Capture the cell that displays the provided text and extract its [x, y] central coordinate. 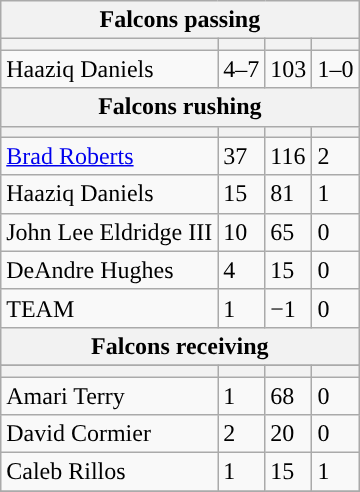
65 [288, 232]
TEAM [110, 308]
81 [288, 194]
1–0 [336, 69]
4 [242, 270]
John Lee Eldridge III [110, 232]
68 [288, 395]
Falcons passing [180, 20]
−1 [288, 308]
37 [242, 156]
Brad Roberts [110, 156]
4–7 [242, 69]
Falcons receiving [180, 346]
10 [242, 232]
David Cormier [110, 434]
116 [288, 156]
20 [288, 434]
103 [288, 69]
DeAndre Hughes [110, 270]
Falcons rushing [180, 107]
Amari Terry [110, 395]
Caleb Rillos [110, 472]
